Detect which cell encompasses the target text, then output its [x, y] center coordinate. 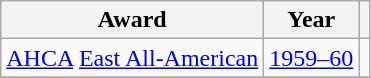
Award [132, 20]
Year [312, 20]
AHCA East All-American [132, 58]
1959–60 [312, 58]
